For the text-containing cell, return its midpoint in (x, y) coordinate format. 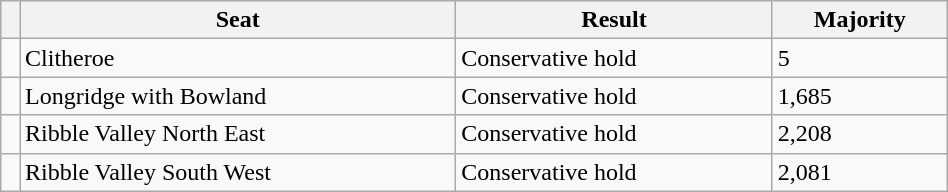
2,208 (860, 134)
Result (614, 20)
Longridge with Bowland (238, 96)
Majority (860, 20)
Ribble Valley North East (238, 134)
5 (860, 58)
Ribble Valley South West (238, 172)
Seat (238, 20)
Clitheroe (238, 58)
2,081 (860, 172)
1,685 (860, 96)
